Locate the cell with the specified text and output its [X, Y] center coordinate. 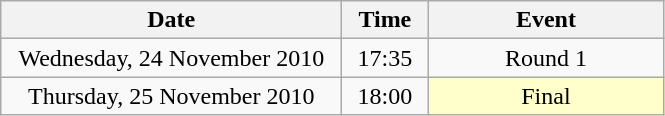
Round 1 [546, 58]
Thursday, 25 November 2010 [172, 96]
Event [546, 20]
Time [385, 20]
17:35 [385, 58]
Wednesday, 24 November 2010 [172, 58]
Final [546, 96]
18:00 [385, 96]
Date [172, 20]
